Identify which cell holds the provided text, then report its (x, y) central coordinate. 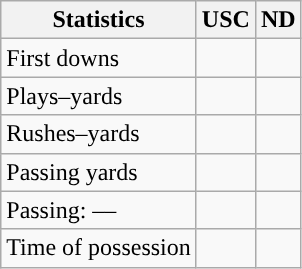
First downs (99, 58)
Statistics (99, 20)
Time of possession (99, 248)
Plays–yards (99, 96)
ND (278, 20)
USC (226, 20)
Passing: –– (99, 210)
Passing yards (99, 172)
Rushes–yards (99, 134)
